For the text-containing cell, return its midpoint in [X, Y] coordinate format. 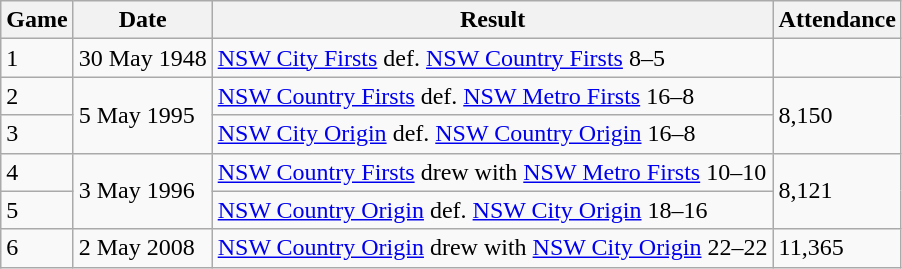
NSW City Firsts def. NSW Country Firsts 8–5 [492, 58]
Date [142, 20]
1 [37, 58]
NSW Country Origin def. NSW City Origin 18–16 [492, 210]
NSW Country Origin drew with NSW City Origin 22–22 [492, 248]
NSW Country Firsts drew with NSW Metro Firsts 10–10 [492, 172]
5 May 1995 [142, 115]
Result [492, 20]
11,365 [837, 248]
8,121 [837, 191]
NSW City Origin def. NSW Country Origin 16–8 [492, 134]
4 [37, 172]
2 May 2008 [142, 248]
5 [37, 210]
NSW Country Firsts def. NSW Metro Firsts 16–8 [492, 96]
6 [37, 248]
8,150 [837, 115]
Attendance [837, 20]
30 May 1948 [142, 58]
Game [37, 20]
3 [37, 134]
2 [37, 96]
3 May 1996 [142, 191]
